Detect which cell encompasses the target text, then output its [X, Y] center coordinate. 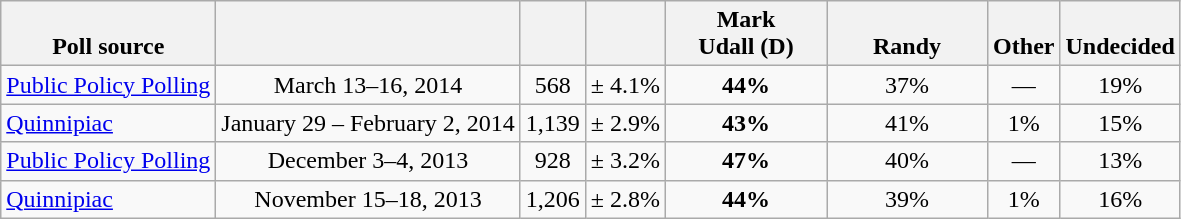
MarkUdall (D) [746, 34]
Randy [908, 34]
37% [908, 85]
December 3–4, 2013 [368, 161]
928 [552, 161]
40% [908, 161]
± 3.2% [625, 161]
47% [746, 161]
16% [1120, 199]
15% [1120, 123]
March 13–16, 2014 [368, 85]
568 [552, 85]
Poll source [108, 34]
November 15–18, 2013 [368, 199]
39% [908, 199]
41% [908, 123]
± 2.8% [625, 199]
19% [1120, 85]
January 29 – February 2, 2014 [368, 123]
± 4.1% [625, 85]
43% [746, 123]
13% [1120, 161]
Undecided [1120, 34]
1,139 [552, 123]
1,206 [552, 199]
± 2.9% [625, 123]
Other [1024, 34]
